From the cell containing the given text, extract its center point as [X, Y] coordinate. 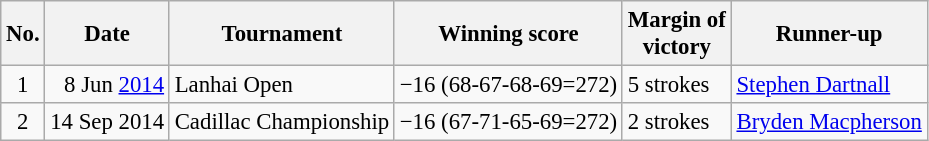
Bryden Macpherson [829, 122]
−16 (67-71-65-69=272) [508, 122]
−16 (68-67-68-69=272) [508, 85]
14 Sep 2014 [107, 122]
Runner-up [829, 34]
2 strokes [676, 122]
Stephen Dartnall [829, 85]
8 Jun 2014 [107, 85]
Date [107, 34]
Winning score [508, 34]
Tournament [282, 34]
Margin ofvictory [676, 34]
2 [23, 122]
5 strokes [676, 85]
Lanhai Open [282, 85]
Cadillac Championship [282, 122]
1 [23, 85]
No. [23, 34]
